Output the [X, Y] coordinate of the center of the cell containing the given text.  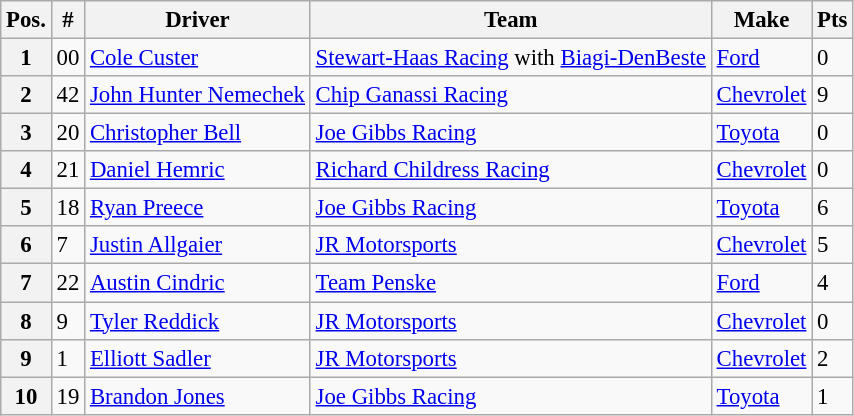
Daniel Hemric [198, 170]
19 [68, 396]
Richard Childress Racing [510, 170]
Stewart-Haas Racing with Biagi-DenBeste [510, 58]
John Hunter Nemechek [198, 95]
00 [68, 58]
Make [761, 20]
18 [68, 208]
Tyler Reddick [198, 321]
42 [68, 95]
Austin Cindric [198, 283]
Elliott Sadler [198, 358]
20 [68, 133]
8 [26, 321]
Justin Allgaier [198, 245]
Brandon Jones [198, 396]
Driver [198, 20]
Pos. [26, 20]
Christopher Bell [198, 133]
3 [26, 133]
# [68, 20]
21 [68, 170]
Chip Ganassi Racing [510, 95]
Team Penske [510, 283]
22 [68, 283]
10 [26, 396]
Team [510, 20]
Pts [832, 20]
Cole Custer [198, 58]
Ryan Preece [198, 208]
